Extract the [x, y] coordinate from the center of the cell holding the provided text.  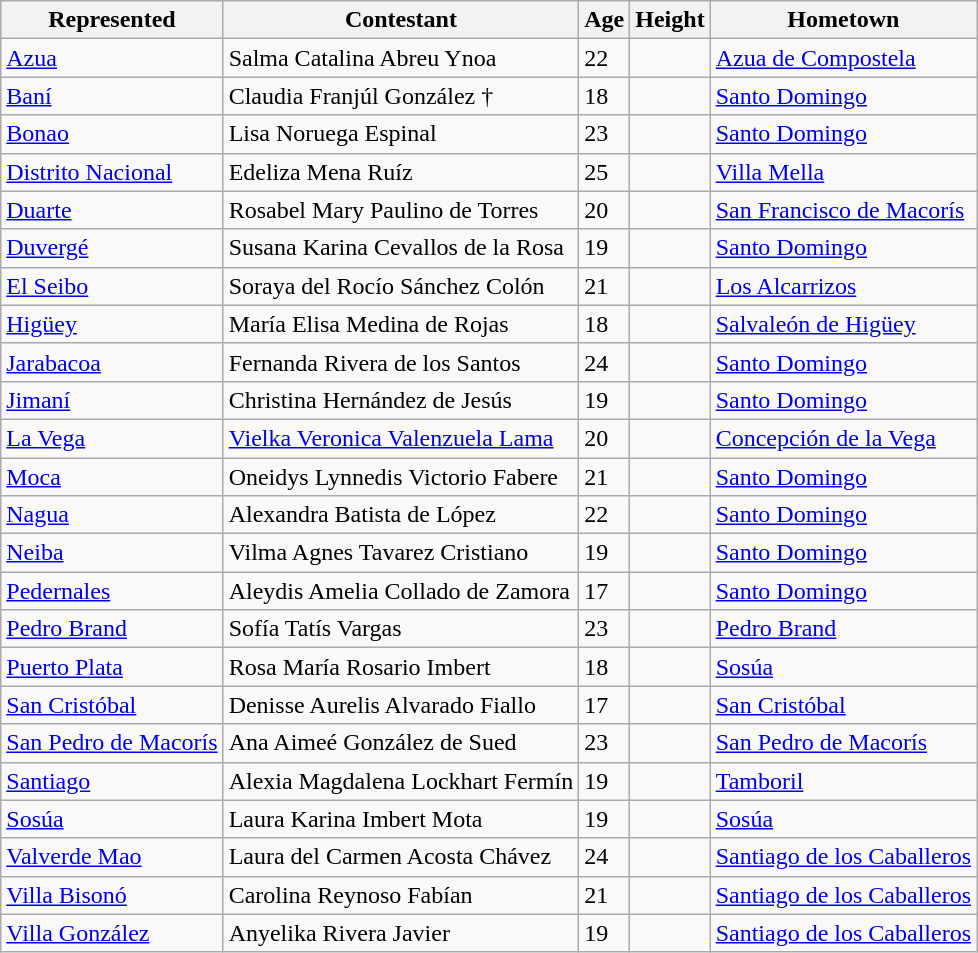
Pedernales [112, 591]
Height [670, 20]
Ana Aimeé González de Sued [401, 743]
El Seibo [112, 286]
Susana Karina Cevallos de la Rosa [401, 248]
Los Alcarrizos [843, 286]
Villa Mella [843, 172]
Higüey [112, 324]
Azua [112, 58]
San Francisco de Macorís [843, 210]
Villa Bisonó [112, 895]
25 [604, 172]
Villa González [112, 933]
Jimaní [112, 400]
Baní [112, 96]
Age [604, 20]
Jarabacoa [112, 362]
Anyelika Rivera Javier [401, 933]
Laura Karina Imbert Mota [401, 819]
María Elisa Medina de Rojas [401, 324]
Sofía Tatís Vargas [401, 629]
Edeliza Mena Ruíz [401, 172]
Bonao [112, 134]
Duvergé [112, 248]
Christina Hernández de Jesús [401, 400]
Puerto Plata [112, 667]
Denisse Aurelis Alvarado Fiallo [401, 705]
Concepción de la Vega [843, 438]
Lisa Noruega Espinal [401, 134]
Alexandra Batista de López [401, 515]
Moca [112, 477]
Salvaleón de Higüey [843, 324]
Vielka Veronica Valenzuela Lama [401, 438]
Claudia Franjúl González † [401, 96]
Oneidys Lynnedis Victorio Fabere [401, 477]
Hometown [843, 20]
Rosabel Mary Paulino de Torres [401, 210]
Salma Catalina Abreu Ynoa [401, 58]
Aleydis Amelia Collado de Zamora [401, 591]
Distrito Nacional [112, 172]
La Vega [112, 438]
Azua de Compostela [843, 58]
Santiago [112, 781]
Rosa María Rosario Imbert [401, 667]
Soraya del Rocío Sánchez Colón [401, 286]
Vilma Agnes Tavarez Cristiano [401, 553]
Valverde Mao [112, 857]
Alexia Magdalena Lockhart Fermín [401, 781]
Laura del Carmen Acosta Chávez [401, 857]
Duarte [112, 210]
Represented [112, 20]
Neiba [112, 553]
Contestant [401, 20]
Carolina Reynoso Fabían [401, 895]
Fernanda Rivera de los Santos [401, 362]
Tamboril [843, 781]
Nagua [112, 515]
